Identify which cell holds the provided text, then report its (x, y) central coordinate. 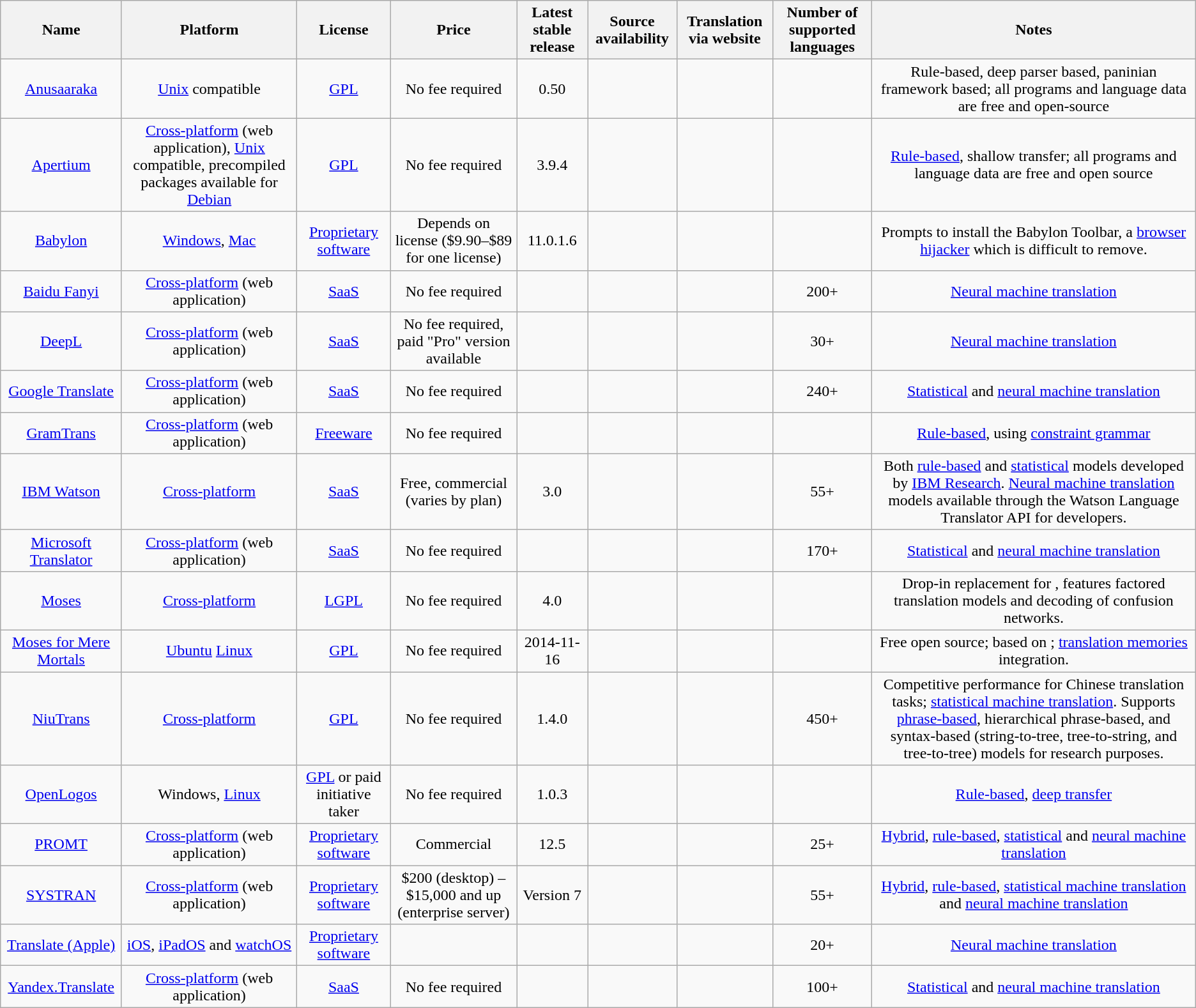
Depends on license ($9.90–$89 for one license) (454, 241)
12.5 (552, 844)
4.0 (552, 600)
30+ (823, 341)
Microsoft Translator (61, 551)
License (344, 30)
Platform (209, 30)
2014-11-16 (552, 650)
Latest stable release (552, 30)
200+ (823, 291)
Translate (Apple) (61, 945)
Windows, Linux (209, 795)
Drop-in replacement for , features factored translation models and decoding of confusion networks. (1034, 600)
OpenLogos (61, 795)
20+ (823, 945)
100+ (823, 986)
Moses (61, 600)
Version 7 (552, 895)
Free, commercial (varies by plan) (454, 492)
Windows, Mac (209, 241)
Moses for Mere Mortals (61, 650)
1.0.3 (552, 795)
Unix compatible (209, 89)
Commercial (454, 844)
Baidu Fanyi (61, 291)
No fee required, paid "Pro" version available (454, 341)
Cross-platform (web application), Unix compatible, precompiled packages available for Debian (209, 165)
Apertium (61, 165)
Rule-based, deep transfer (1034, 795)
Number of supported languages (823, 30)
DeepL (61, 341)
Free open source; based on ; translation memories integration. (1034, 650)
Freeware (344, 433)
PROMT (61, 844)
$200 (desktop) – $15,000 and up (enterprise server) (454, 895)
Rule-based, shallow transfer; all programs and language data are free and open source (1034, 165)
11.0.1.6 (552, 241)
25+ (823, 844)
Source availability (632, 30)
Babylon (61, 241)
Ubuntu Linux (209, 650)
LGPL (344, 600)
IBM Watson (61, 492)
3.0 (552, 492)
Hybrid, rule-based, statistical machine translation and neural machine translation (1034, 895)
Rule-based, using constraint grammar (1034, 433)
SYSTRAN (61, 895)
0.50 (552, 89)
1.4.0 (552, 719)
3.9.4 (552, 165)
Google Translate (61, 391)
450+ (823, 719)
Notes (1034, 30)
240+ (823, 391)
iOS, iPadOS and watchOS (209, 945)
Prompts to install the Babylon Toolbar, a browser hijacker which is difficult to remove. (1034, 241)
Anusaaraka (61, 89)
Name (61, 30)
Yandex.Translate (61, 986)
GramTrans (61, 433)
Hybrid, rule-based, statistical and neural machine translation (1034, 844)
Price (454, 30)
GPL or paid initiative taker (344, 795)
Translation via website (724, 30)
Rule-based, deep parser based, paninian framework based; all programs and language data are free and open-source (1034, 89)
170+ (823, 551)
NiuTrans (61, 719)
